Scan for the cell matching the given text and deliver its (X, Y) coordinate at center. 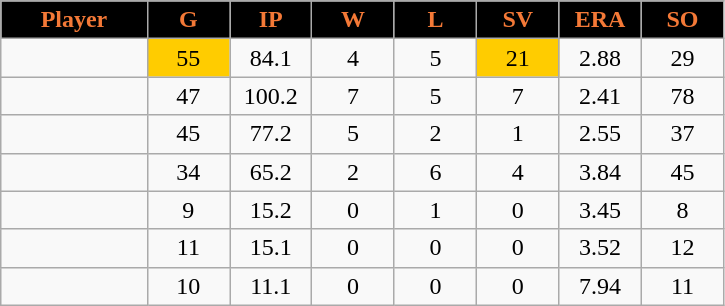
77.2 (271, 134)
84.1 (271, 58)
65.2 (271, 172)
37 (682, 134)
6 (435, 172)
IP (271, 20)
34 (188, 172)
3.45 (600, 210)
L (435, 20)
SO (682, 20)
15.1 (271, 248)
21 (518, 58)
47 (188, 96)
W (353, 20)
29 (682, 58)
15.2 (271, 210)
ERA (600, 20)
9 (188, 210)
100.2 (271, 96)
3.52 (600, 248)
8 (682, 210)
Player (74, 20)
78 (682, 96)
11.1 (271, 286)
7.94 (600, 286)
10 (188, 286)
G (188, 20)
SV (518, 20)
12 (682, 248)
2.41 (600, 96)
55 (188, 58)
2.55 (600, 134)
3.84 (600, 172)
2.88 (600, 58)
